Detect which cell encompasses the target text, then output its [X, Y] center coordinate. 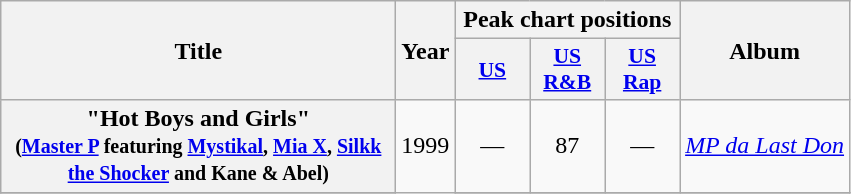
"Hot Boys and Girls" (Master P featuring Mystikal, Mia X, Silkk the Shocker and Kane & Abel) [198, 146]
Album [765, 50]
1999 [426, 146]
MP da Last Don [765, 146]
Year [426, 50]
US [492, 70]
Title [198, 50]
USR&B [568, 70]
USRap [642, 70]
Peak chart positions [568, 20]
87 [568, 146]
